From the cell containing the given text, extract its center point as (X, Y) coordinate. 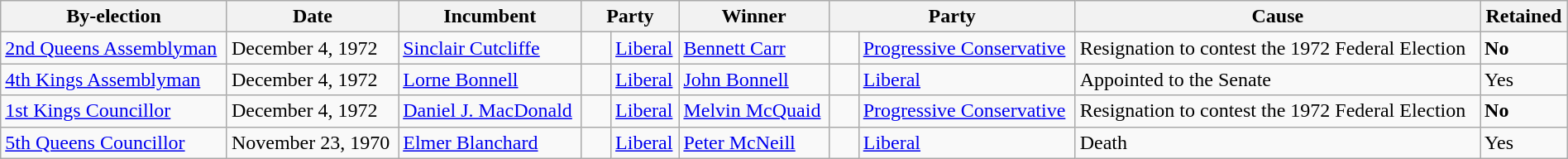
5th Queens Councillor (114, 142)
John Bonnell (754, 79)
Peter McNeill (754, 142)
Retained (1524, 17)
Bennett Carr (754, 48)
Lorne Bonnell (490, 79)
Cause (1277, 17)
Daniel J. MacDonald (490, 111)
Melvin McQuaid (754, 111)
November 23, 1970 (313, 142)
Sinclair Cutcliffe (490, 48)
Appointed to the Senate (1277, 79)
4th Kings Assemblyman (114, 79)
1st Kings Councillor (114, 111)
By-election (114, 17)
Winner (754, 17)
Death (1277, 142)
Incumbent (490, 17)
Elmer Blanchard (490, 142)
2nd Queens Assemblyman (114, 48)
Date (313, 17)
